From the cell containing the given text, extract its center point as [x, y] coordinate. 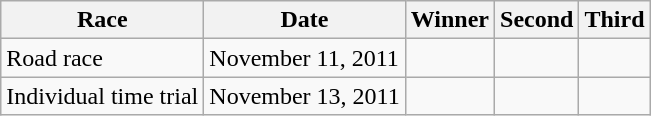
Third [614, 20]
Individual time trial [102, 96]
November 11, 2011 [304, 58]
Second [537, 20]
Date [304, 20]
Race [102, 20]
Winner [450, 20]
Road race [102, 58]
November 13, 2011 [304, 96]
